Return [x, y] of the center of cell containing provided text 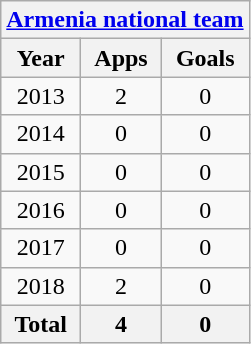
2016 [41, 210]
2017 [41, 248]
Total [41, 324]
Armenia national team [125, 20]
2018 [41, 286]
2015 [41, 172]
Goals [205, 58]
2013 [41, 96]
4 [122, 324]
Apps [122, 58]
2014 [41, 134]
Year [41, 58]
